For the text-containing cell, return its midpoint in [X, Y] coordinate format. 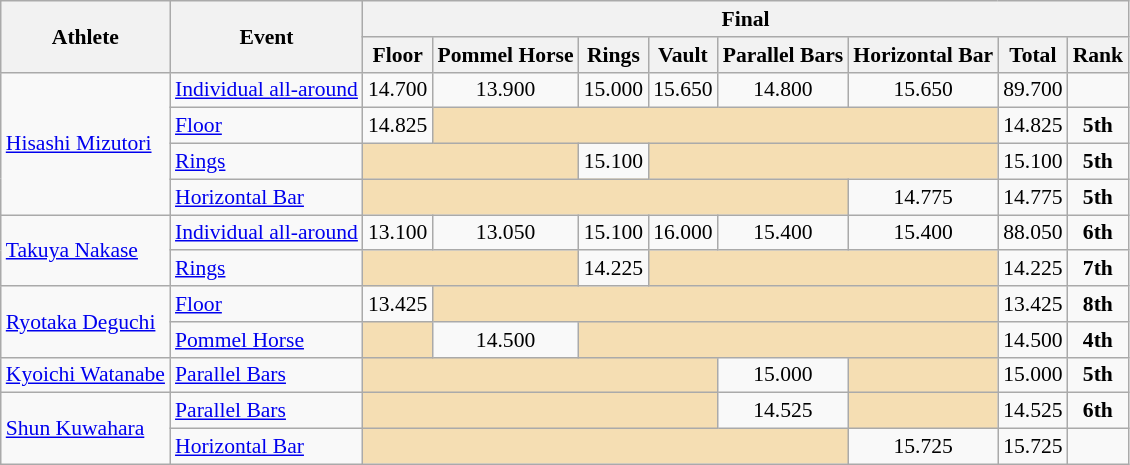
Vault [682, 55]
Final [746, 19]
4th [1098, 340]
Shun Kuwahara [86, 428]
13.050 [505, 233]
14.700 [398, 90]
13.900 [505, 90]
13.100 [398, 233]
7th [1098, 269]
Rank [1098, 55]
Event [266, 36]
88.050 [1032, 233]
89.700 [1032, 90]
14.800 [784, 90]
Ryotaka Deguchi [86, 322]
Total [1032, 55]
Hisashi Mizutori [86, 143]
Takuya Nakase [86, 250]
Athlete [86, 36]
8th [1098, 304]
16.000 [682, 233]
Kyoichi Watanabe [86, 375]
